For the text-containing cell, return its midpoint in [x, y] coordinate format. 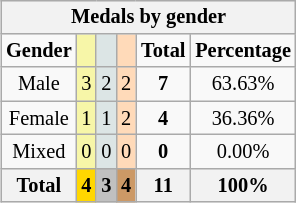
63.63% [243, 84]
Percentage [243, 51]
100% [243, 185]
36.36% [243, 118]
7 [163, 84]
0.00% [243, 152]
Female [38, 118]
11 [163, 185]
Gender [38, 51]
Male [38, 84]
Mixed [38, 152]
Medals by gender [148, 17]
